Pinpoint the cell where the given text exists, returning its [x, y] midpoint coordinate. 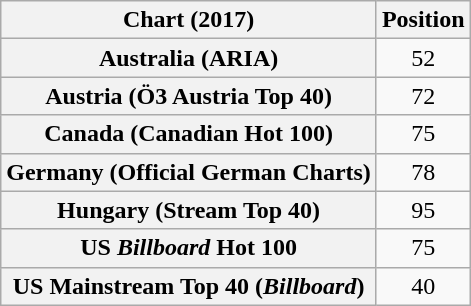
Hungary (Stream Top 40) [189, 210]
Canada (Canadian Hot 100) [189, 134]
78 [423, 172]
Chart (2017) [189, 20]
72 [423, 96]
US Billboard Hot 100 [189, 248]
Australia (ARIA) [189, 58]
95 [423, 210]
Germany (Official German Charts) [189, 172]
Position [423, 20]
Austria (Ö3 Austria Top 40) [189, 96]
US Mainstream Top 40 (Billboard) [189, 286]
52 [423, 58]
40 [423, 286]
